Determine the (x, y) coordinate at the center of the cell enclosing the given text.  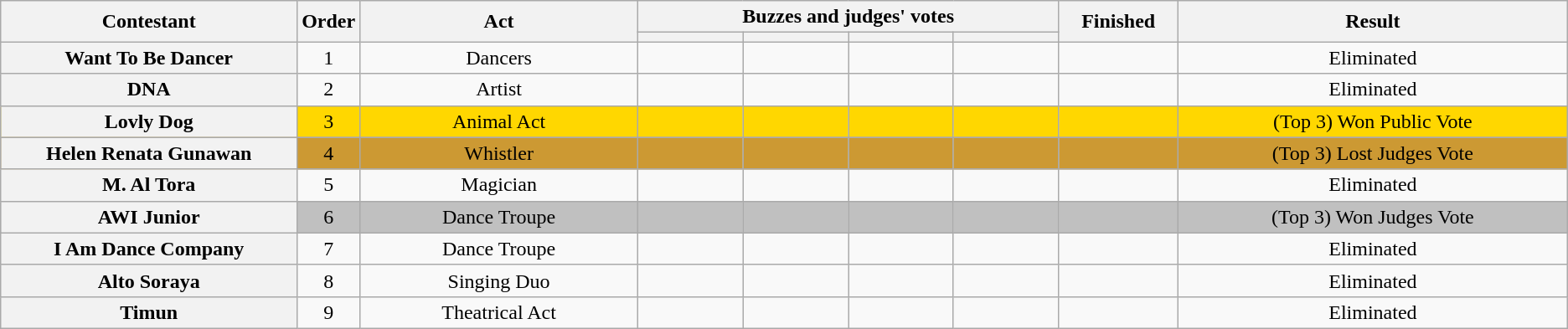
M. Al Tora (149, 185)
Alto Soraya (149, 280)
(Top 3) Won Judges Vote (1374, 217)
I Am Dance Company (149, 249)
Artist (499, 90)
3 (328, 121)
Singing Duo (499, 280)
Lovly Dog (149, 121)
5 (328, 185)
4 (328, 153)
Timun (149, 312)
Theatrical Act (499, 312)
(Top 3) Won Public Vote (1374, 121)
Buzzes and judges' votes (848, 17)
Finished (1119, 22)
2 (328, 90)
9 (328, 312)
8 (328, 280)
7 (328, 249)
Helen Renata Gunawan (149, 153)
1 (328, 58)
Act (499, 22)
(Top 3) Lost Judges Vote (1374, 153)
Magician (499, 185)
Contestant (149, 22)
Whistler (499, 153)
Result (1374, 22)
6 (328, 217)
AWI Junior (149, 217)
Animal Act (499, 121)
Order (328, 22)
Dancers (499, 58)
Want To Be Dancer (149, 58)
DNA (149, 90)
